Return [X, Y] of the center of cell containing provided text 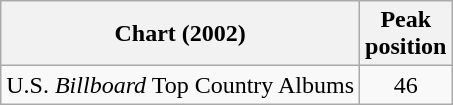
U.S. Billboard Top Country Albums [180, 85]
46 [406, 85]
Chart (2002) [180, 34]
Peakposition [406, 34]
